Return the (x, y) coordinate for the center point of the cell that contains the specified text.  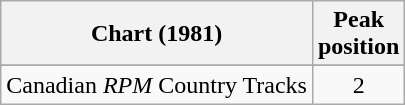
2 (358, 85)
Canadian RPM Country Tracks (157, 85)
Chart (1981) (157, 34)
Peakposition (358, 34)
